For the text-containing cell, return its midpoint in [x, y] coordinate format. 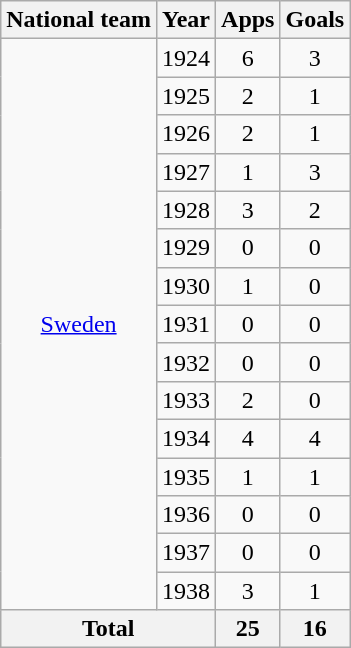
1929 [186, 248]
1937 [186, 553]
6 [248, 58]
25 [248, 629]
Sweden [79, 324]
1931 [186, 324]
16 [315, 629]
1927 [186, 172]
1928 [186, 210]
1934 [186, 438]
1935 [186, 477]
National team [79, 20]
1932 [186, 362]
1924 [186, 58]
Total [108, 629]
Year [186, 20]
Goals [315, 20]
1936 [186, 515]
1926 [186, 134]
1930 [186, 286]
1933 [186, 400]
1938 [186, 591]
1925 [186, 96]
Apps [248, 20]
